Search for the cell housing the specified text and yield its (x, y) center coordinate. 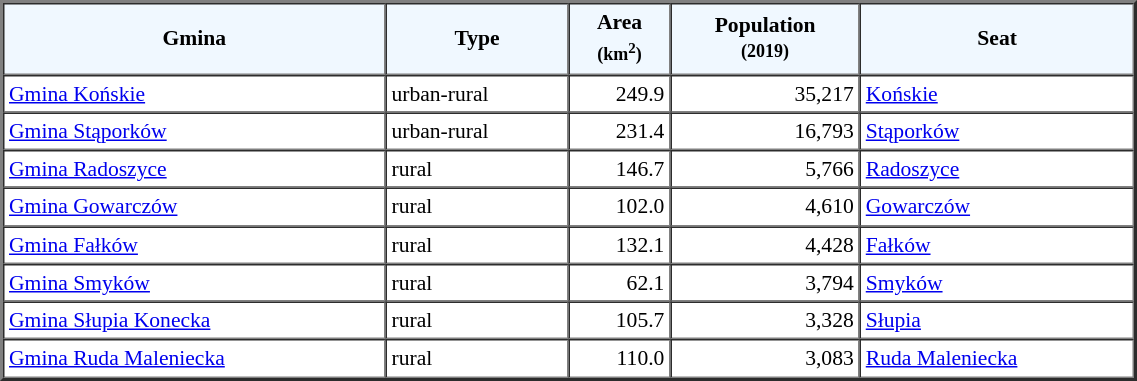
146.7 (620, 169)
Gmina Słupia Konecka (194, 321)
Type (476, 38)
102.0 (620, 207)
Radoszyce (998, 169)
4,428 (764, 245)
Gmina (194, 38)
3,794 (764, 283)
5,766 (764, 169)
Smyków (998, 283)
Ruda Maleniecka (998, 359)
3,328 (764, 321)
Stąporków (998, 131)
105.7 (620, 321)
231.4 (620, 131)
Gmina Gowarczów (194, 207)
Gmina Fałków (194, 245)
132.1 (620, 245)
16,793 (764, 131)
249.9 (620, 93)
62.1 (620, 283)
Gowarczów (998, 207)
Gmina Smyków (194, 283)
Gmina Ruda Maleniecka (194, 359)
Końskie (998, 93)
35,217 (764, 93)
Seat (998, 38)
Fałków (998, 245)
Gmina Radoszyce (194, 169)
4,610 (764, 207)
110.0 (620, 359)
Gmina Stąporków (194, 131)
Area(km2) (620, 38)
Słupia (998, 321)
Population(2019) (764, 38)
3,083 (764, 359)
Gmina Końskie (194, 93)
